Capture the cell that displays the provided text and extract its [X, Y] central coordinate. 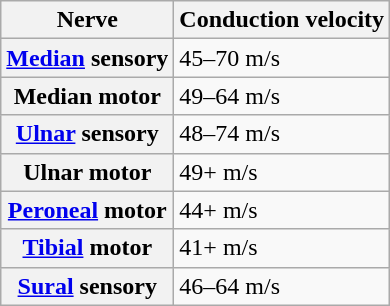
49+ m/s [282, 172]
41+ m/s [282, 248]
Peroneal motor [88, 210]
Ulnar motor [88, 172]
Conduction velocity [282, 20]
49–64 m/s [282, 96]
46–64 m/s [282, 286]
Sural sensory [88, 286]
48–74 m/s [282, 134]
Nerve [88, 20]
44+ m/s [282, 210]
Median sensory [88, 58]
45–70 m/s [282, 58]
Tibial motor [88, 248]
Ulnar sensory [88, 134]
Median motor [88, 96]
